Search for the cell housing the specified text and yield its (X, Y) center coordinate. 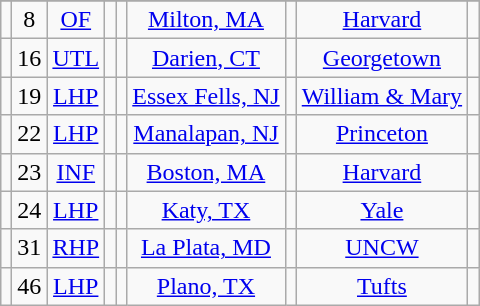
16 (30, 58)
31 (30, 248)
Georgetown (382, 58)
Tufts (382, 286)
RHP (76, 248)
Milton, MA (206, 20)
UNCW (382, 248)
Essex Fells, NJ (206, 96)
La Plata, MD (206, 248)
Plano, TX (206, 286)
INF (76, 172)
Boston, MA (206, 172)
Manalapan, NJ (206, 134)
Princeton (382, 134)
19 (30, 96)
46 (30, 286)
William & Mary (382, 96)
UTL (76, 58)
Yale (382, 210)
Katy, TX (206, 210)
24 (30, 210)
22 (30, 134)
8 (30, 20)
Darien, CT (206, 58)
23 (30, 172)
OF (76, 20)
